Scan for the cell matching the given text and deliver its [x, y] coordinate at center. 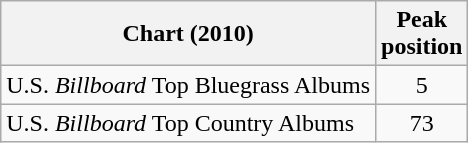
Peakposition [422, 34]
Chart (2010) [188, 34]
U.S. Billboard Top Bluegrass Albums [188, 85]
U.S. Billboard Top Country Albums [188, 123]
5 [422, 85]
73 [422, 123]
